Identify which cell holds the provided text, then report its (X, Y) central coordinate. 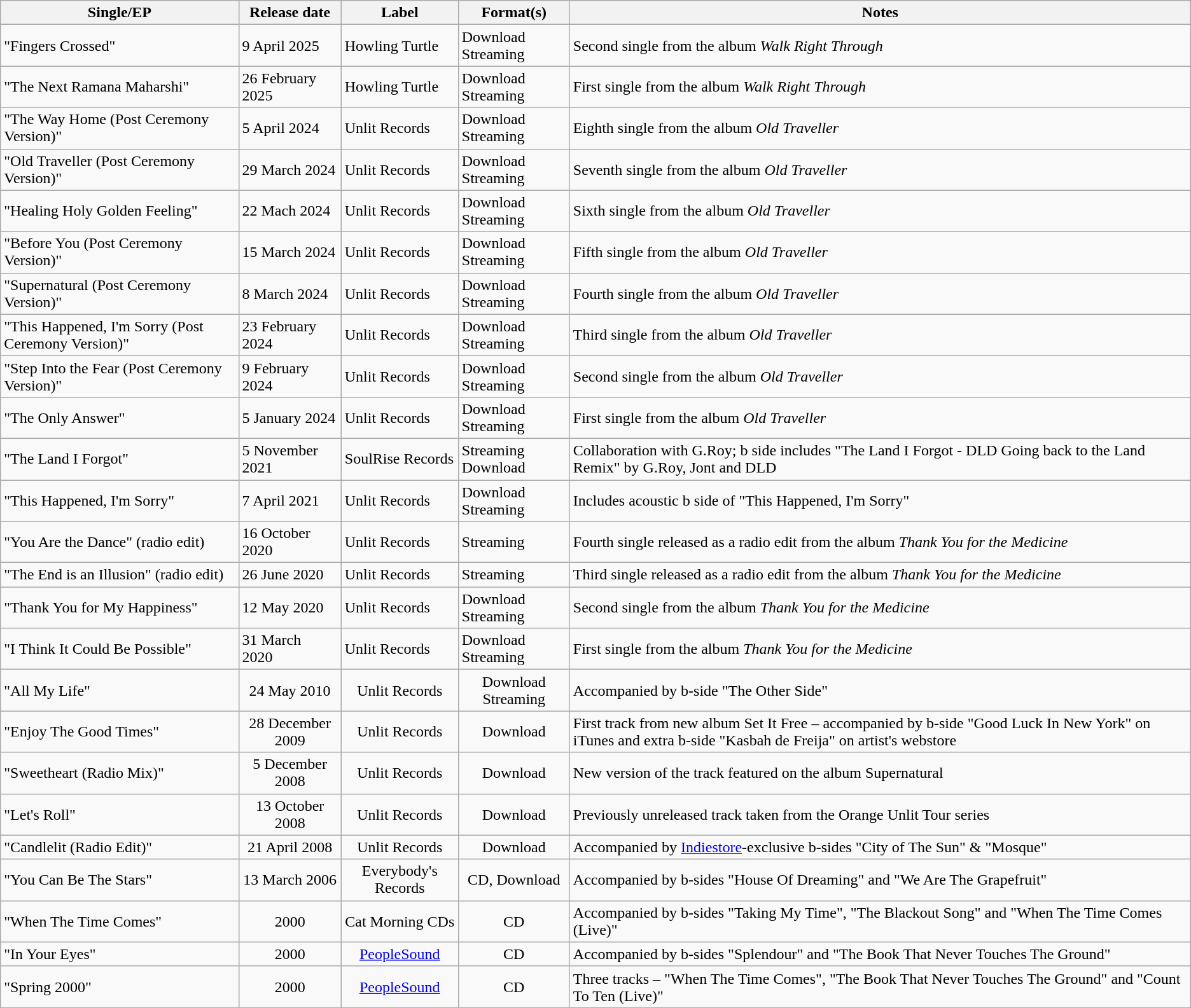
Third single released as a radio edit from the album Thank You for the Medicine (880, 575)
Accompanied by b-sides "Splendour" and "The Book That Never Touches The Ground" (880, 954)
Includes acoustic b side of "This Happened, I'm Sorry" (880, 500)
9 February 2024 (290, 376)
First single from the album Old Traveller (880, 417)
StreamingDownload (514, 459)
First single from the album Walk Right Through (880, 86)
Everybody's Records (400, 880)
Fifth single from the album Old Traveller (880, 252)
"Let's Roll" (120, 814)
Seventh single from the album Old Traveller (880, 169)
"I Think It Could Be Possible" (120, 649)
"The Way Home (Post Ceremony Version)" (120, 128)
"Spring 2000" (120, 987)
"Sweetheart (Radio Mix)" (120, 773)
Second single from the album Walk Right Through (880, 46)
Accompanied by b-sides "House Of Dreaming" and "We Are The Grapefruit" (880, 880)
8 March 2024 (290, 294)
"All My Life" (120, 691)
Accompanied by b-side "The Other Side" (880, 691)
"Before You (Post Ceremony Version)" (120, 252)
Collaboration with G.Roy; b side includes "The Land I Forgot - DLD Going back to the Land Remix" by G.Roy, Jont and DLD (880, 459)
"The Next Ramana Maharshi" (120, 86)
23 February 2024 (290, 335)
13 October 2008 (290, 814)
"The End is an Illusion" (radio edit) (120, 575)
"Healing Holy Golden Feeling" (120, 211)
Single/EP (120, 13)
Three tracks – "When The Time Comes", "The Book That Never Touches The Ground" and "Count To Ten (Live)" (880, 987)
Format(s) (514, 13)
Label (400, 13)
16 October 2020 (290, 542)
SoulRise Records (400, 459)
26 February 2025 (290, 86)
24 May 2010 (290, 691)
"Enjoy The Good Times" (120, 731)
"You Can Be The Stars" (120, 880)
Release date (290, 13)
26 June 2020 (290, 575)
"Supernatural (Post Ceremony Version)" (120, 294)
"This Happened, I'm Sorry" (120, 500)
28 December 2009 (290, 731)
Accompanied by Indiestore-exclusive b-sides "City of The Sun" & "Mosque" (880, 847)
"You Are the Dance" (radio edit) (120, 542)
5 April 2024 (290, 128)
22 Mach 2024 (290, 211)
Third single from the album Old Traveller (880, 335)
Download Streaming (514, 169)
Previously unreleased track taken from the Orange Unlit Tour series (880, 814)
Second single from the album Thank You for the Medicine (880, 608)
Notes (880, 13)
"Candlelit (Radio Edit)" (120, 847)
"In Your Eyes" (120, 954)
"Old Traveller (Post Ceremony Version)" (120, 169)
Accompanied by b-sides "Taking My Time", "The Blackout Song" and "When The Time Comes (Live)" (880, 921)
CD, Download (514, 880)
13 March 2006 (290, 880)
"Step Into the Fear (Post Ceremony Version)" (120, 376)
15 March 2024 (290, 252)
Second single from the album Old Traveller (880, 376)
Fourth single released as a radio edit from the album Thank You for the Medicine (880, 542)
12 May 2020 (290, 608)
9 April 2025 (290, 46)
Sixth single from the album Old Traveller (880, 211)
5 November 2021 (290, 459)
29 March 2024 (290, 169)
"The Only Answer" (120, 417)
"Fingers Crossed" (120, 46)
5 December 2008 (290, 773)
"Thank You for My Happiness" (120, 608)
"When The Time Comes" (120, 921)
21 April 2008 (290, 847)
First single from the album Thank You for the Medicine (880, 649)
7 April 2021 (290, 500)
New version of the track featured on the album Supernatural (880, 773)
"The Land I Forgot" (120, 459)
31 March2020 (290, 649)
Eighth single from the album Old Traveller (880, 128)
"This Happened, I'm Sorry (Post Ceremony Version)" (120, 335)
Cat Morning CDs (400, 921)
5 January 2024 (290, 417)
Fourth single from the album Old Traveller (880, 294)
